Capture the cell that displays the provided text and extract its (X, Y) central coordinate. 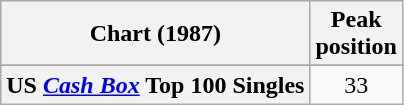
Peakposition (356, 34)
33 (356, 85)
US Cash Box Top 100 Singles (156, 85)
Chart (1987) (156, 34)
